For the text-containing cell, return its midpoint in [X, Y] coordinate format. 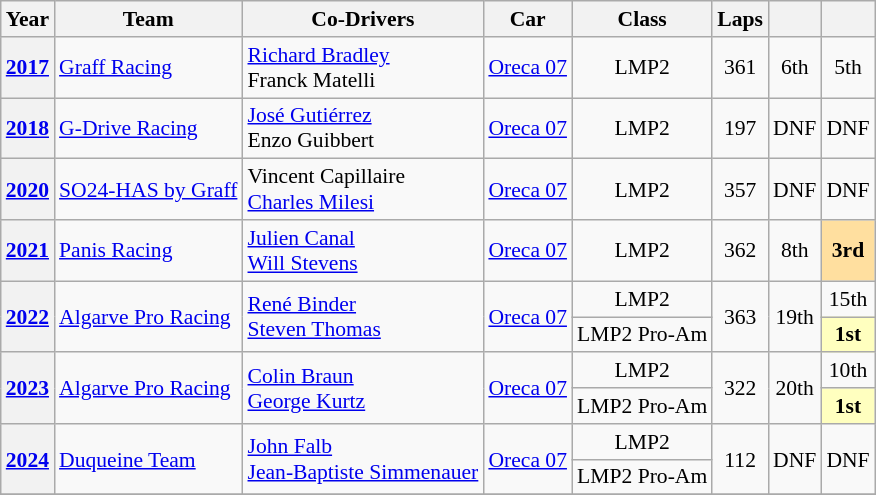
Richard Bradley Franck Matelli [362, 68]
6th [794, 68]
Panis Racing [148, 250]
361 [740, 68]
19th [794, 316]
Vincent Capillaire Charles Milesi [362, 190]
8th [794, 250]
René Binder Steven Thomas [362, 316]
G-Drive Racing [148, 128]
2022 [28, 316]
197 [740, 128]
Car [528, 19]
José Gutiérrez Enzo Guibbert [362, 128]
2024 [28, 460]
112 [740, 460]
322 [740, 388]
2021 [28, 250]
2018 [28, 128]
Team [148, 19]
SO24-HAS by Graff [148, 190]
Class [642, 19]
Laps [740, 19]
15th [848, 299]
2020 [28, 190]
Co-Drivers [362, 19]
Colin Braun George Kurtz [362, 388]
John Falb Jean-Baptiste Simmenauer [362, 460]
363 [740, 316]
20th [794, 388]
357 [740, 190]
2023 [28, 388]
10th [848, 371]
Year [28, 19]
5th [848, 68]
3rd [848, 250]
362 [740, 250]
2017 [28, 68]
Graff Racing [148, 68]
Duqueine Team [148, 460]
Julien Canal Will Stevens [362, 250]
